Scan for the cell matching the given text and deliver its [x, y] coordinate at center. 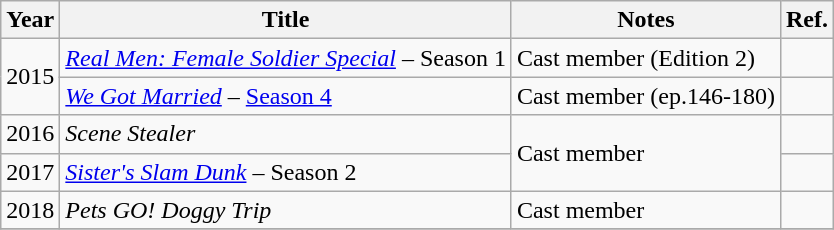
Cast member (Edition 2) [646, 58]
2016 [30, 134]
2018 [30, 210]
Year [30, 20]
2017 [30, 172]
We Got Married – Season 4 [286, 96]
2015 [30, 77]
Sister's Slam Dunk – Season 2 [286, 172]
Cast member (ep.146-180) [646, 96]
Notes [646, 20]
Ref. [806, 20]
Pets GO! Doggy Trip [286, 210]
Scene Stealer [286, 134]
Title [286, 20]
Real Men: Female Soldier Special – Season 1 [286, 58]
